From the cell containing the given text, extract its center point as [x, y] coordinate. 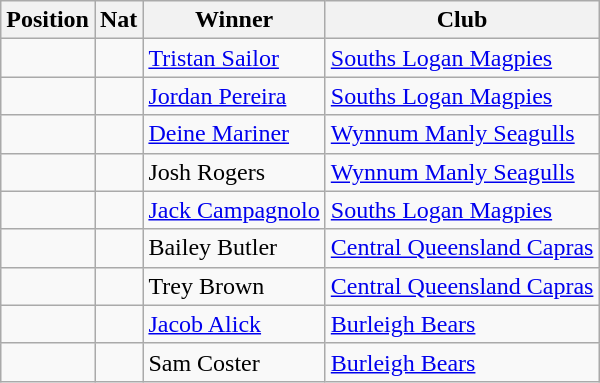
Winner [234, 20]
Josh Rogers [234, 172]
Jacob Alick [234, 324]
Trey Brown [234, 286]
Bailey Butler [234, 248]
Club [462, 20]
Jordan Pereira [234, 96]
Tristan Sailor [234, 58]
Nat [118, 20]
Deine Mariner [234, 134]
Sam Coster [234, 362]
Position [48, 20]
Jack Campagnolo [234, 210]
